Extract the [x, y] coordinate from the center of the cell holding the provided text.  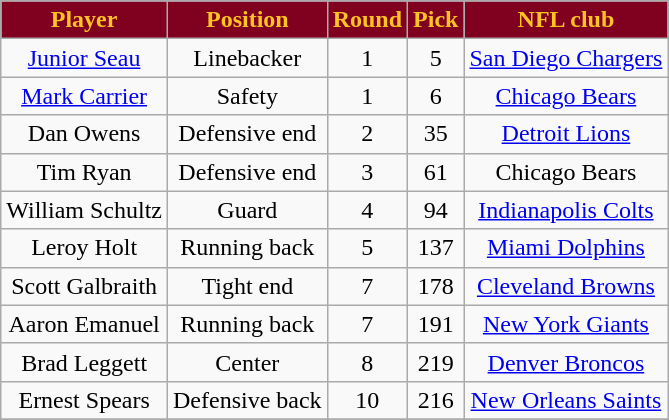
216 [436, 400]
Ernest Spears [84, 400]
Junior Seau [84, 58]
Brad Leggett [84, 362]
Mark Carrier [84, 96]
219 [436, 362]
Safety [247, 96]
San Diego Chargers [566, 58]
3 [367, 172]
New York Giants [566, 324]
178 [436, 286]
35 [436, 134]
137 [436, 248]
191 [436, 324]
Cleveland Browns [566, 286]
94 [436, 210]
Position [247, 20]
Denver Broncos [566, 362]
Pick [436, 20]
William Schultz [84, 210]
Tim Ryan [84, 172]
Scott Galbraith [84, 286]
Aaron Emanuel [84, 324]
Leroy Holt [84, 248]
Linebacker [247, 58]
Tight end [247, 286]
10 [367, 400]
Detroit Lions [566, 134]
Defensive back [247, 400]
Center [247, 362]
Player [84, 20]
Guard [247, 210]
Indianapolis Colts [566, 210]
Dan Owens [84, 134]
61 [436, 172]
Round [367, 20]
6 [436, 96]
NFL club [566, 20]
2 [367, 134]
8 [367, 362]
4 [367, 210]
Miami Dolphins [566, 248]
New Orleans Saints [566, 400]
